Search for the cell housing the specified text and yield its [X, Y] center coordinate. 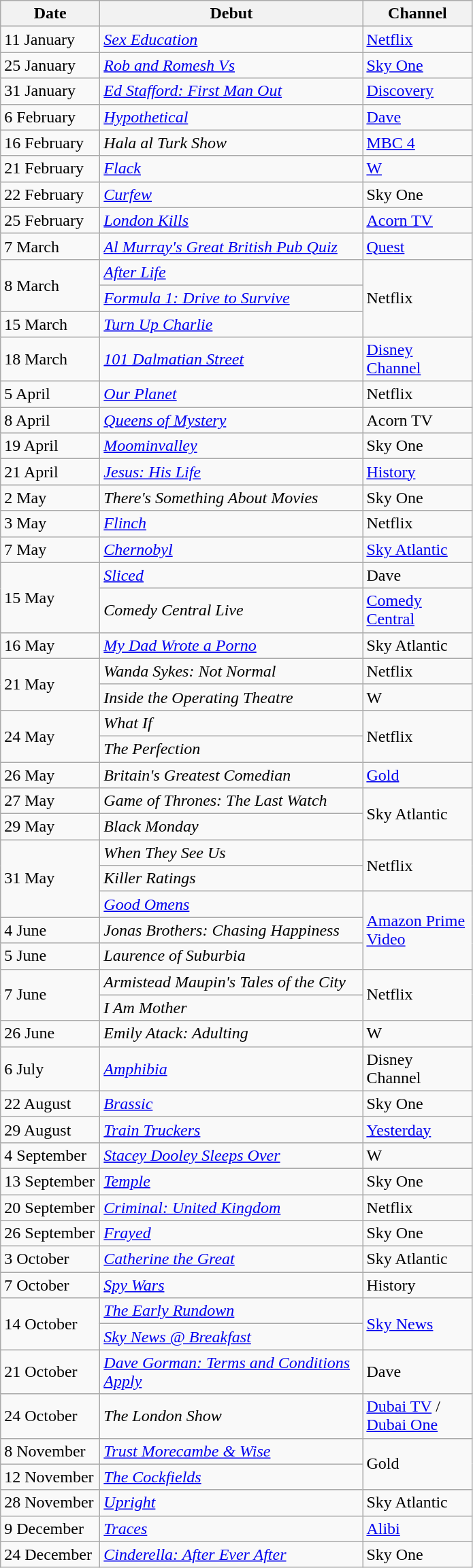
Flinch [231, 524]
Spy Wars [231, 1285]
3 October [50, 1259]
Jonas Brothers: Chasing Happiness [231, 930]
25 January [50, 65]
The Cockfields [231, 1477]
18 March [50, 359]
5 June [50, 956]
Cinderella: After Ever After [231, 1554]
11 January [50, 39]
31 May [50, 879]
Rob and Romesh Vs [231, 65]
Traces [231, 1529]
8 April [50, 420]
8 March [50, 285]
Date [50, 14]
Killer Ratings [231, 879]
22 August [50, 1104]
Yesterday [418, 1129]
Amazon Prime Video [418, 930]
21 February [50, 169]
Dubai TV / Dubai One [418, 1416]
16 February [50, 143]
Good Omens [231, 904]
8 November [50, 1451]
Britain's Greatest Comedian [231, 774]
Laurence of Suburbia [231, 956]
There's Something About Movies [231, 498]
22 February [50, 194]
The Early Rundown [231, 1311]
16 May [50, 645]
Chernobyl [231, 549]
Hala al Turk Show [231, 143]
6 July [50, 1069]
Discovery [418, 91]
15 March [50, 324]
24 May [50, 736]
29 May [50, 827]
12 November [50, 1477]
Comedy Central [418, 611]
Channel [418, 14]
31 January [50, 91]
Armistead Maupin's Tales of the City [231, 982]
21 October [50, 1372]
26 September [50, 1233]
Temple [231, 1181]
Train Truckers [231, 1129]
Jesus: His Life [231, 472]
Frayed [231, 1233]
4 September [50, 1155]
Our Planet [231, 394]
7 March [50, 246]
Al Murray's Great British Pub Quiz [231, 246]
Curfew [231, 194]
Upright [231, 1503]
Sky News @ Breakfast [231, 1337]
Catherine the Great [231, 1259]
21 April [50, 472]
After Life [231, 272]
14 October [50, 1324]
Game of Thrones: The Last Watch [231, 801]
Sex Education [231, 39]
24 October [50, 1416]
28 November [50, 1503]
When They See Us [231, 853]
24 December [50, 1554]
The Perfection [231, 749]
19 April [50, 446]
Amphibia [231, 1069]
Dave Gorman: Terms and Conditions Apply [231, 1372]
Brassic [231, 1104]
3 May [50, 524]
Moominvalley [231, 446]
7 October [50, 1285]
2 May [50, 498]
15 May [50, 597]
Trust Morecambe & Wise [231, 1451]
Inside the Operating Theatre [231, 697]
Formula 1: Drive to Survive [231, 298]
25 February [50, 220]
Quest [418, 246]
Ed Stafford: First Man Out [231, 91]
4 June [50, 930]
Black Monday [231, 827]
7 May [50, 549]
21 May [50, 684]
Emily Atack: Adulting [231, 1034]
101 Dalmatian Street [231, 359]
Alibi [418, 1529]
Comedy Central Live [231, 611]
26 June [50, 1034]
5 April [50, 394]
26 May [50, 774]
Stacey Dooley Sleeps Over [231, 1155]
I Am Mother [231, 1008]
29 August [50, 1129]
9 December [50, 1529]
What If [231, 723]
My Dad Wrote a Porno [231, 645]
Flack [231, 169]
Sky News [418, 1324]
MBC 4 [418, 143]
Queens of Mystery [231, 420]
Wanda Sykes: Not Normal [231, 671]
Turn Up Charlie [231, 324]
The London Show [231, 1416]
Sliced [231, 575]
6 February [50, 117]
20 September [50, 1207]
13 September [50, 1181]
Hypothetical [231, 117]
Criminal: United Kingdom [231, 1207]
Debut [231, 14]
London Kills [231, 220]
7 June [50, 995]
27 May [50, 801]
